Identify which cell holds the provided text, then report its [X, Y] central coordinate. 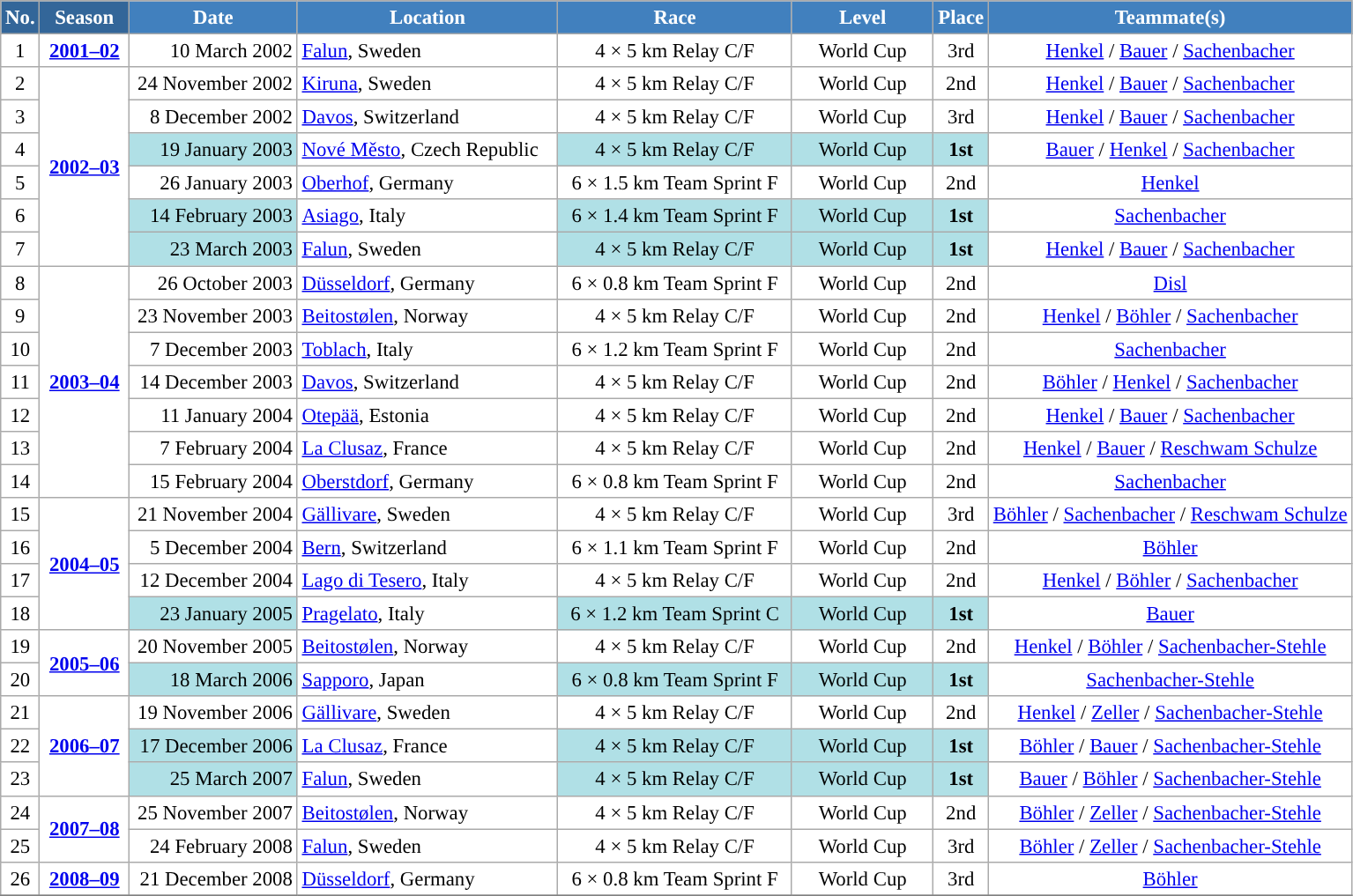
6 × 1.2 km Team Sprint C [675, 614]
2 [20, 84]
6 × 1.1 km Team Sprint F [675, 547]
14 February 2003 [213, 216]
26 October 2003 [213, 283]
2004–05 [85, 564]
Lago di Tesero, Italy [427, 581]
Race [675, 18]
13 [20, 448]
6 [20, 216]
Bauer [1170, 614]
17 December 2006 [213, 746]
Böhler / Bauer / Sachenbacher-Stehle [1170, 746]
21 [20, 713]
16 [20, 547]
23 March 2003 [213, 249]
11 [20, 381]
Henkel / Bauer / Reschwam Schulze [1170, 448]
9 [20, 315]
24 February 2008 [213, 846]
24 November 2002 [213, 84]
Henkel [1170, 183]
Disl [1170, 283]
20 November 2005 [213, 647]
15 February 2004 [213, 481]
7 December 2003 [213, 349]
6 × 1.5 km Team Sprint F [675, 183]
14 December 2003 [213, 381]
No. [20, 18]
26 [20, 878]
19 [20, 647]
10 March 2002 [213, 51]
6 × 1.4 km Team Sprint F [675, 216]
Henkel / Böhler / Sachenbacher-Stehle [1170, 647]
Böhler / Henkel / Sachenbacher [1170, 381]
Böhler / Sachenbacher / Reschwam Schulze [1170, 515]
6 × 1.2 km Team Sprint F [675, 349]
Sapporo, Japan [427, 680]
2008–09 [85, 878]
5 December 2004 [213, 547]
19 January 2003 [213, 150]
Level [862, 18]
2001–02 [85, 51]
21 December 2008 [213, 878]
2003–04 [85, 382]
Henkel / Zeller / Sachenbacher-Stehle [1170, 713]
Teammate(s) [1170, 18]
10 [20, 349]
2007–08 [85, 828]
7 [20, 249]
Pragelato, Italy [427, 614]
Sachenbacher-Stehle [1170, 680]
Oberhof, Germany [427, 183]
3 [20, 117]
15 [20, 515]
Date [213, 18]
Oberstdorf, Germany [427, 481]
23 [20, 780]
18 [20, 614]
18 March 2006 [213, 680]
14 [20, 481]
Toblach, Italy [427, 349]
24 [20, 812]
25 [20, 846]
26 January 2003 [213, 183]
Bauer / Henkel / Sachenbacher [1170, 150]
21 November 2004 [213, 515]
12 December 2004 [213, 581]
22 [20, 746]
7 February 2004 [213, 448]
Kiruna, Sweden [427, 84]
1 [20, 51]
25 November 2007 [213, 812]
2005–06 [85, 663]
8 [20, 283]
11 January 2004 [213, 415]
5 [20, 183]
Place [961, 18]
Bauer / Böhler / Sachenbacher-Stehle [1170, 780]
23 January 2005 [213, 614]
Nové Město, Czech Republic [427, 150]
19 November 2006 [213, 713]
25 March 2007 [213, 780]
4 [20, 150]
Bern, Switzerland [427, 547]
2006–07 [85, 745]
17 [20, 581]
20 [20, 680]
23 November 2003 [213, 315]
2002–03 [85, 167]
Otepää, Estonia [427, 415]
8 December 2002 [213, 117]
Season [85, 18]
Asiago, Italy [427, 216]
12 [20, 415]
Location [427, 18]
